Detect which cell encompasses the target text, then output its (X, Y) center coordinate. 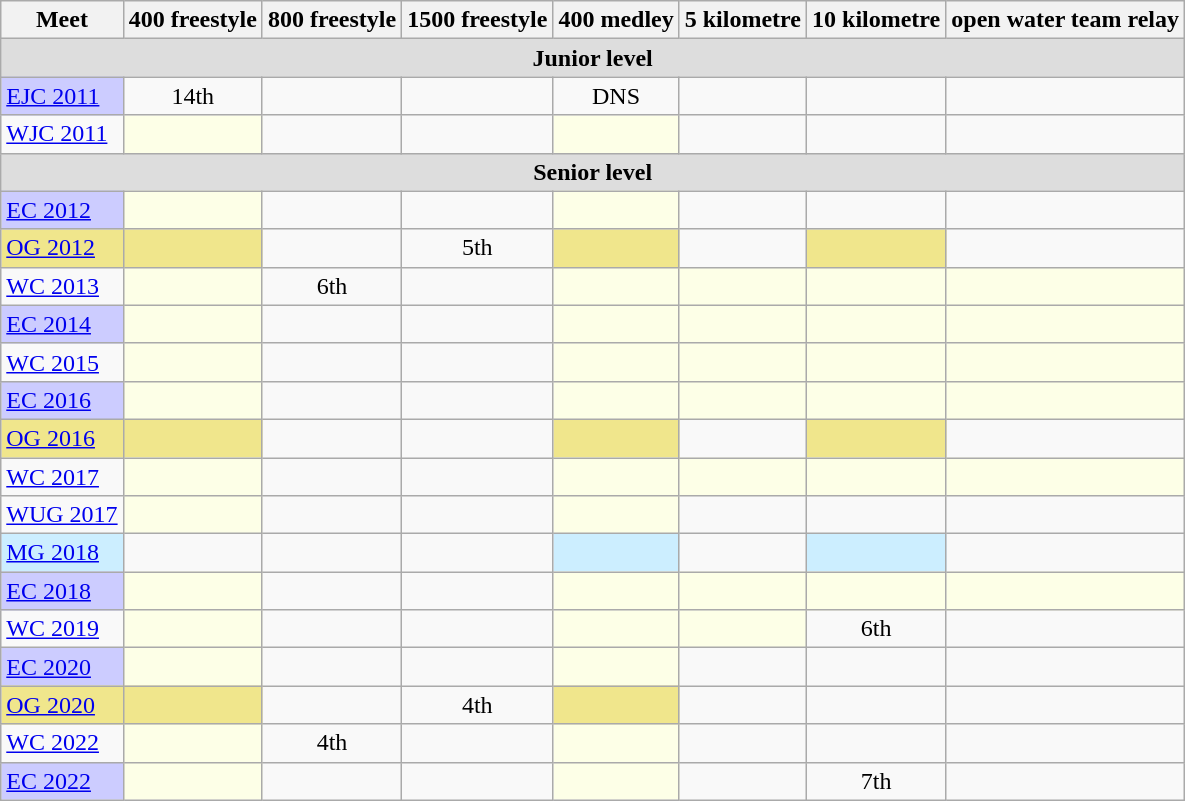
EC 2020 (62, 667)
EJC 2011 (62, 96)
7th (876, 781)
1500 freestyle (478, 20)
EC 2012 (62, 210)
WJC 2011 (62, 134)
400 freestyle (192, 20)
Senior level (593, 172)
5th (478, 248)
WC 2013 (62, 286)
WC 2019 (62, 629)
open water team relay (1066, 20)
OG 2020 (62, 705)
OG 2012 (62, 248)
Meet (62, 20)
EC 2018 (62, 591)
10 kilometre (876, 20)
MG 2018 (62, 553)
EC 2016 (62, 400)
WC 2017 (62, 477)
5 kilometre (742, 20)
WC 2022 (62, 743)
DNS (616, 96)
400 medley (616, 20)
EC 2014 (62, 324)
14th (192, 96)
WC 2015 (62, 362)
OG 2016 (62, 438)
EC 2022 (62, 781)
Junior level (593, 58)
WUG 2017 (62, 515)
800 freestyle (332, 20)
